Identify which cell holds the provided text, then report its [X, Y] central coordinate. 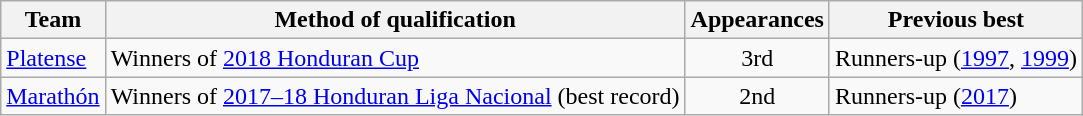
Runners-up (1997, 1999) [956, 58]
Appearances [757, 20]
Runners-up (2017) [956, 96]
Team [53, 20]
Previous best [956, 20]
Marathón [53, 96]
Platense [53, 58]
Winners of 2017–18 Honduran Liga Nacional (best record) [395, 96]
3rd [757, 58]
Winners of 2018 Honduran Cup [395, 58]
2nd [757, 96]
Method of qualification [395, 20]
